Return (X, Y) of the center of cell containing provided text 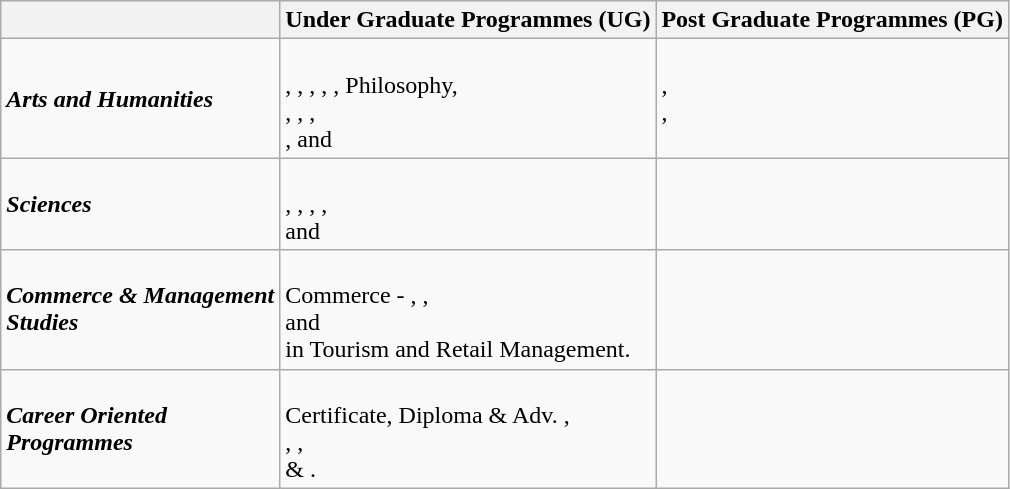
,, (832, 98)
Certificate, Diploma & Adv. ,, , & . (468, 428)
Under Graduate Programmes (UG) (468, 20)
, , , , , Philosophy,, , ,, and (468, 98)
Post Graduate Programmes (PG) (832, 20)
, , , , and (468, 204)
Commerce & ManagementStudies (140, 310)
Sciences (140, 204)
Arts and Humanities (140, 98)
Commerce - , , and in Tourism and Retail Management. (468, 310)
Career OrientedProgrammes (140, 428)
